Scan for the cell matching the given text and deliver its (x, y) coordinate at center. 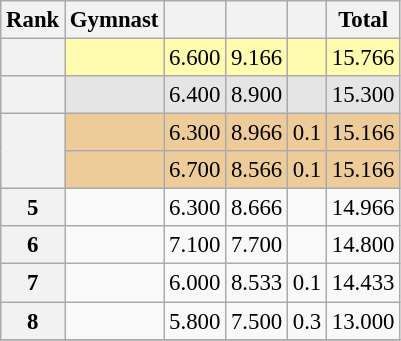
8 (33, 321)
14.966 (364, 208)
15.300 (364, 95)
8.966 (257, 133)
6.400 (195, 95)
8.666 (257, 208)
7.700 (257, 245)
7.500 (257, 321)
Total (364, 20)
6.600 (195, 58)
0.3 (306, 321)
5 (33, 208)
6 (33, 245)
14.800 (364, 245)
5.800 (195, 321)
7 (33, 283)
13.000 (364, 321)
14.433 (364, 283)
7.100 (195, 245)
Gymnast (114, 20)
6.000 (195, 283)
8.900 (257, 95)
Rank (33, 20)
15.766 (364, 58)
9.166 (257, 58)
8.566 (257, 170)
8.533 (257, 283)
6.700 (195, 170)
